From the cell containing the given text, extract its center point as [X, Y] coordinate. 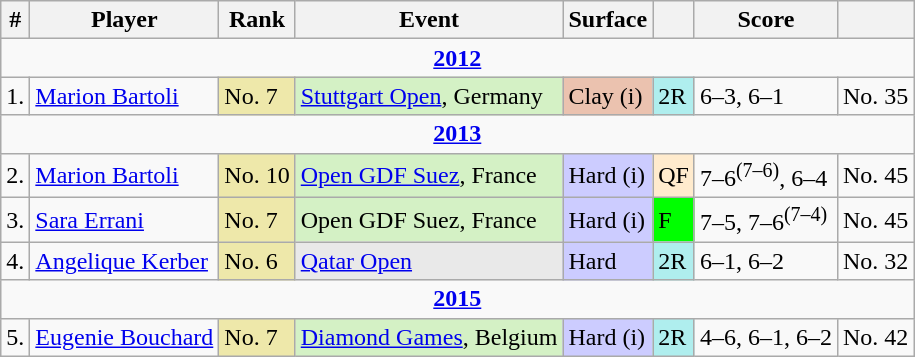
Surface [608, 20]
Eugenie Bouchard [124, 337]
# [16, 20]
2. [16, 176]
2013 [458, 134]
5. [16, 337]
QF [674, 176]
Qatar Open [429, 261]
F [674, 220]
Rank [257, 20]
No. 6 [257, 261]
1. [16, 96]
Stuttgart Open, Germany [429, 96]
Player [124, 20]
7–5, 7–6(7–4) [766, 220]
4–6, 6–1, 6–2 [766, 337]
Sara Errani [124, 220]
6–3, 6–1 [766, 96]
Angelique Kerber [124, 261]
No. 10 [257, 176]
7–6(7–6), 6–4 [766, 176]
Score [766, 20]
4. [16, 261]
6–1, 6–2 [766, 261]
Hard [608, 261]
No. 35 [875, 96]
2015 [458, 299]
Event [429, 20]
Clay (i) [608, 96]
2012 [458, 58]
No. 42 [875, 337]
No. 32 [875, 261]
Diamond Games, Belgium [429, 337]
3. [16, 220]
